From the cell containing the given text, extract its center point as [X, Y] coordinate. 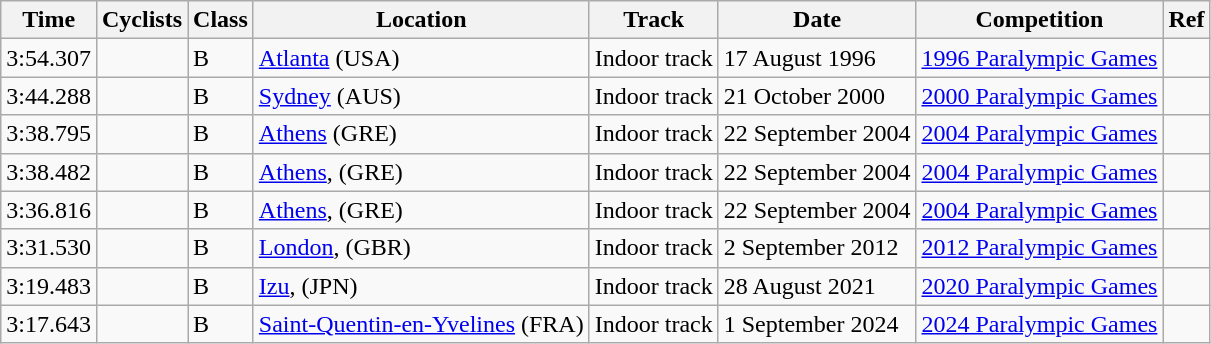
Location [421, 20]
3:17.643 [49, 324]
Competition [1040, 20]
21 October 2000 [817, 96]
2024 Paralympic Games [1040, 324]
Time [49, 20]
28 August 2021 [817, 286]
London, (GBR) [421, 248]
3:54.307 [49, 58]
Cyclists [142, 20]
Date [817, 20]
Athens (GRE) [421, 134]
Track [654, 20]
17 August 1996 [817, 58]
3:36.816 [49, 210]
2020 Paralympic Games [1040, 286]
Saint-Quentin-en-Yvelines (FRA) [421, 324]
Ref [1186, 20]
Class [221, 20]
1996 Paralympic Games [1040, 58]
2 September 2012 [817, 248]
3:31.530 [49, 248]
3:38.482 [49, 172]
3:44.288 [49, 96]
Izu, (JPN) [421, 286]
Sydney (AUS) [421, 96]
3:38.795 [49, 134]
2012 Paralympic Games [1040, 248]
2000 Paralympic Games [1040, 96]
3:19.483 [49, 286]
1 September 2024 [817, 324]
Atlanta (USA) [421, 58]
